Pinpoint the cell where the given text exists, returning its [x, y] midpoint coordinate. 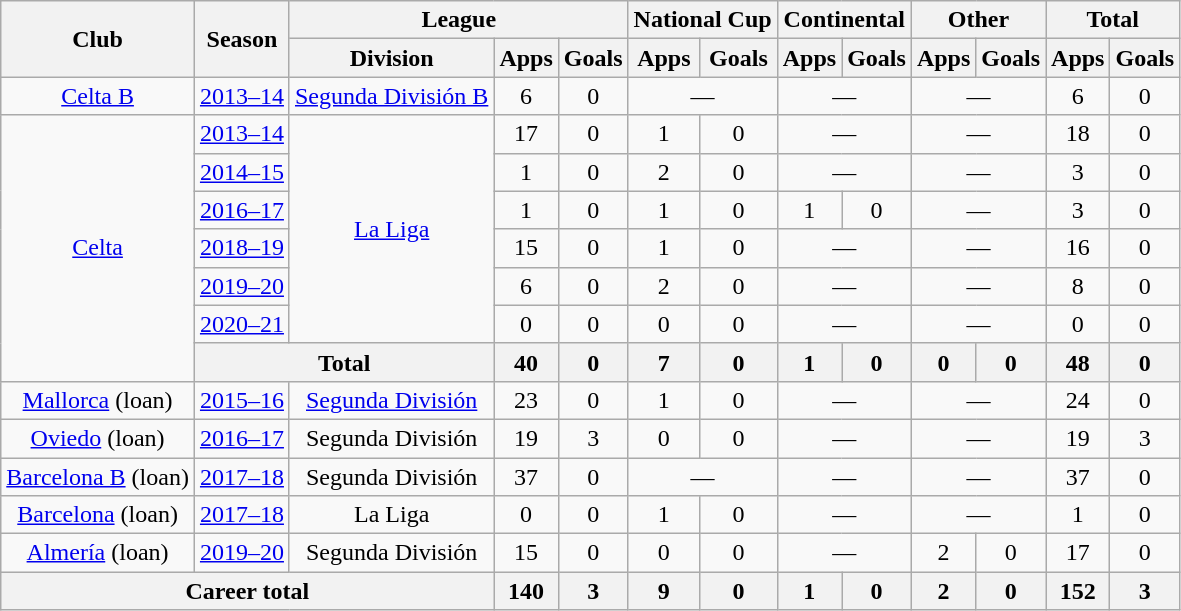
League [458, 20]
140 [526, 591]
18 [1078, 134]
152 [1078, 591]
Other [978, 20]
40 [526, 362]
Continental [844, 20]
Season [242, 39]
Oviedo (loan) [98, 438]
Celta B [98, 96]
8 [1078, 286]
16 [1078, 248]
2015–16 [242, 400]
23 [526, 400]
2020–21 [242, 324]
24 [1078, 400]
Career total [248, 591]
Almería (loan) [98, 553]
Division [391, 58]
9 [664, 591]
7 [664, 362]
Barcelona (loan) [98, 515]
Mallorca (loan) [98, 400]
Club [98, 39]
Barcelona B (loan) [98, 477]
2018–19 [242, 248]
Segunda División B [391, 96]
2014–15 [242, 172]
Celta [98, 248]
48 [1078, 362]
National Cup [702, 20]
